Return [x, y] of the center of cell containing provided text 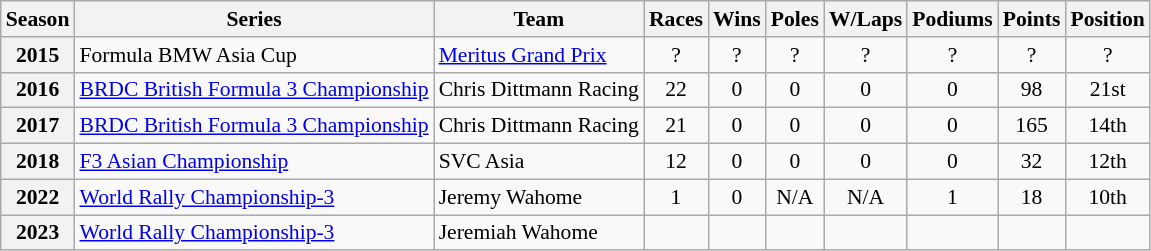
10th [1107, 197]
Team [539, 19]
2022 [38, 197]
Formula BMW Asia Cup [254, 55]
22 [676, 90]
165 [1032, 126]
2023 [38, 233]
21st [1107, 90]
12 [676, 162]
Podiums [952, 19]
Wins [737, 19]
Season [38, 19]
Position [1107, 19]
Meritus Grand Prix [539, 55]
18 [1032, 197]
98 [1032, 90]
2015 [38, 55]
2017 [38, 126]
Series [254, 19]
Poles [795, 19]
Jeremiah Wahome [539, 233]
F3 Asian Championship [254, 162]
SVC Asia [539, 162]
21 [676, 126]
W/Laps [866, 19]
12th [1107, 162]
Races [676, 19]
Jeremy Wahome [539, 197]
2018 [38, 162]
2016 [38, 90]
Points [1032, 19]
32 [1032, 162]
14th [1107, 126]
